Output the [X, Y] coordinate of the center of the cell containing the given text.  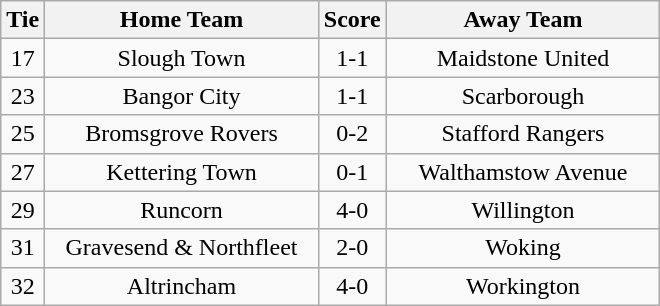
Walthamstow Avenue [523, 172]
0-1 [352, 172]
Kettering Town [182, 172]
17 [23, 58]
Home Team [182, 20]
Willington [523, 210]
Tie [23, 20]
31 [23, 248]
2-0 [352, 248]
Runcorn [182, 210]
23 [23, 96]
Slough Town [182, 58]
32 [23, 286]
Scarborough [523, 96]
Stafford Rangers [523, 134]
Bangor City [182, 96]
25 [23, 134]
Woking [523, 248]
Bromsgrove Rovers [182, 134]
Workington [523, 286]
Score [352, 20]
Gravesend & Northfleet [182, 248]
Altrincham [182, 286]
27 [23, 172]
Away Team [523, 20]
29 [23, 210]
0-2 [352, 134]
Maidstone United [523, 58]
